Return (X, Y) of the center of cell containing provided text 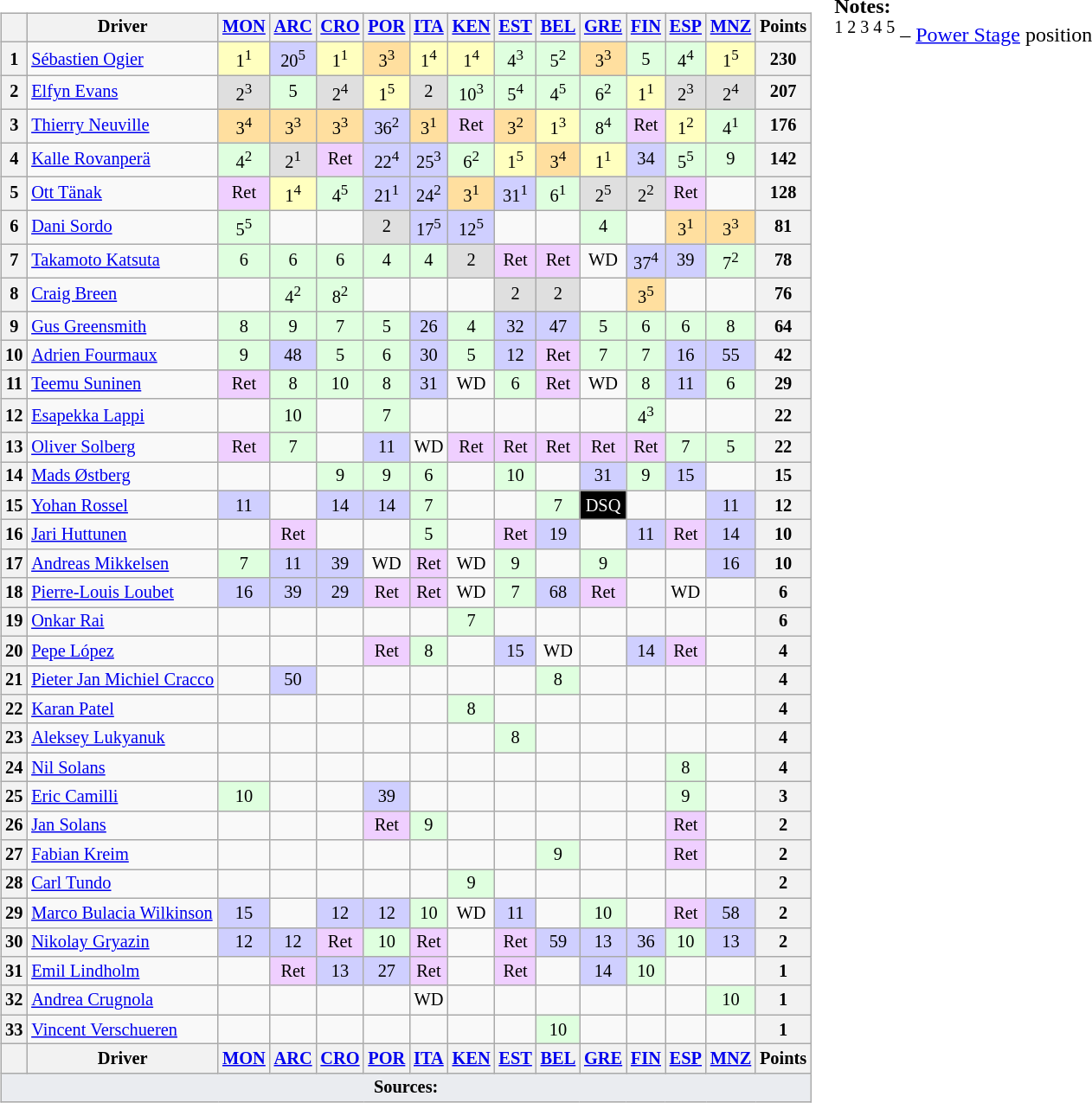
68 (558, 593)
242 (428, 194)
Adrien Fourmaux (123, 356)
76 (783, 294)
Emil Lindholm (123, 972)
Karan Patel (123, 709)
Esapekka Lappi (123, 415)
20 (14, 651)
17 (14, 563)
374 (646, 261)
28 (14, 884)
18 (14, 593)
Vincent Verschueren (123, 1029)
Takamoto Katsuta (123, 261)
176 (783, 126)
61 (558, 194)
78 (783, 261)
Thierry Neuville (123, 126)
Nil Solans (123, 767)
72 (730, 261)
Pieter Jan Michiel Cracco (123, 680)
Onkar Rai (123, 622)
Sources: (406, 1087)
Andreas Mikkelsen (123, 563)
54 (515, 92)
48 (293, 356)
Aleksey Lukyanuk (123, 738)
44 (685, 59)
Oliver Solberg (123, 447)
50 (293, 680)
58 (730, 913)
81 (783, 227)
207 (783, 92)
Jan Solans (123, 825)
142 (783, 159)
Yohan Rossel (123, 505)
Mads Østberg (123, 477)
Teemu Suninen (123, 384)
224 (386, 159)
103 (472, 92)
125 (472, 227)
DSQ (603, 505)
311 (515, 194)
Pepe López (123, 651)
52 (558, 59)
Fabian Kreim (123, 855)
Sébastien Ogier (123, 59)
362 (386, 126)
Jari Huttunen (123, 535)
211 (386, 194)
35 (646, 294)
84 (603, 126)
Nikolay Gryazin (123, 942)
41 (730, 126)
175 (428, 227)
Elfyn Evans (123, 92)
128 (783, 194)
253 (428, 159)
Carl Tundo (123, 884)
Craig Breen (123, 294)
82 (339, 294)
Dani Sordo (123, 227)
Pierre-Louis Loubet (123, 593)
64 (783, 326)
47 (558, 326)
205 (293, 59)
Gus Greensmith (123, 326)
36 (646, 942)
Eric Camilli (123, 797)
Ott Tänak (123, 194)
230 (783, 59)
Kalle Rovanperä (123, 159)
Andrea Crugnola (123, 1000)
Marco Bulacia Wilkinson (123, 913)
59 (558, 942)
